Provide the (X, Y) coordinate of the cell's center where the given text is located.  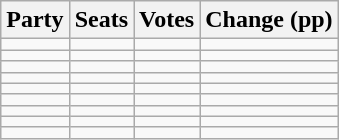
Seats (101, 20)
Party (35, 20)
Votes (167, 20)
Change (pp) (269, 20)
